Determine the (X, Y) coordinate at the center of the cell enclosing the given text.  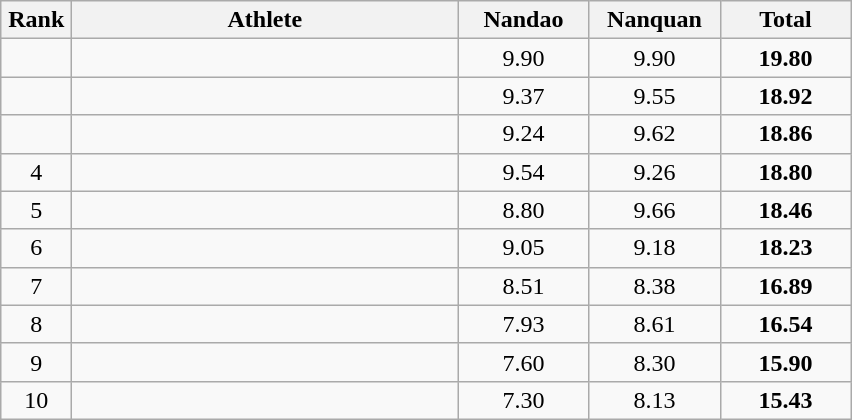
18.46 (786, 210)
18.92 (786, 96)
Nandao (524, 20)
Nanquan (654, 20)
6 (36, 248)
9 (36, 362)
8.30 (654, 362)
18.80 (786, 172)
Total (786, 20)
5 (36, 210)
15.90 (786, 362)
16.89 (786, 286)
4 (36, 172)
8.61 (654, 324)
15.43 (786, 400)
7.30 (524, 400)
8.38 (654, 286)
9.24 (524, 134)
7 (36, 286)
9.62 (654, 134)
18.86 (786, 134)
7.93 (524, 324)
Rank (36, 20)
Athlete (265, 20)
9.05 (524, 248)
16.54 (786, 324)
8.51 (524, 286)
10 (36, 400)
8 (36, 324)
9.26 (654, 172)
8.80 (524, 210)
18.23 (786, 248)
9.55 (654, 96)
9.66 (654, 210)
9.54 (524, 172)
9.18 (654, 248)
7.60 (524, 362)
9.37 (524, 96)
19.80 (786, 58)
8.13 (654, 400)
